Provide the (X, Y) coordinate of the cell's center where the given text is located.  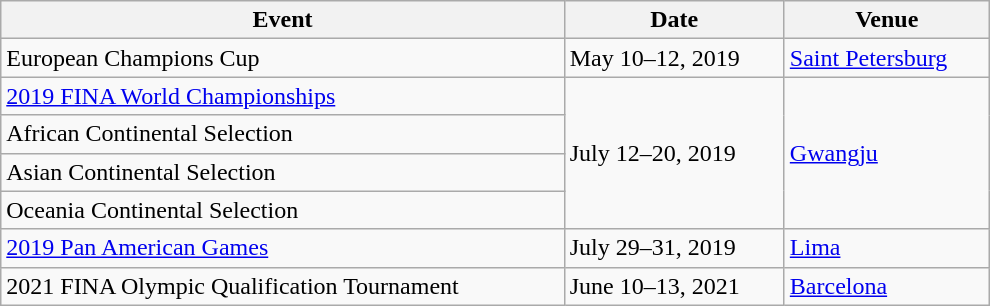
May 10–12, 2019 (674, 58)
June 10–13, 2021 (674, 286)
Saint Petersburg (886, 58)
Asian Continental Selection (282, 172)
Oceania Continental Selection (282, 210)
European Champions Cup (282, 58)
Date (674, 20)
Gwangju (886, 153)
2019 Pan American Games (282, 248)
2021 FINA Olympic Qualification Tournament (282, 286)
Lima (886, 248)
2019 FINA World Championships (282, 96)
Event (282, 20)
Venue (886, 20)
Barcelona (886, 286)
July 29–31, 2019 (674, 248)
July 12–20, 2019 (674, 153)
African Continental Selection (282, 134)
